From the cell containing the given text, extract its center point as [X, Y] coordinate. 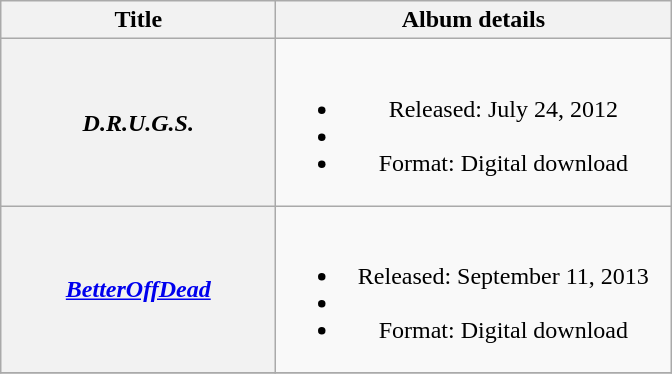
Album details [474, 20]
Released: September 11, 2013Format: Digital download [474, 290]
BetterOffDead [138, 290]
Title [138, 20]
Released: July 24, 2012Format: Digital download [474, 122]
D.R.U.G.S. [138, 122]
